Detect which cell encompasses the target text, then output its [x, y] center coordinate. 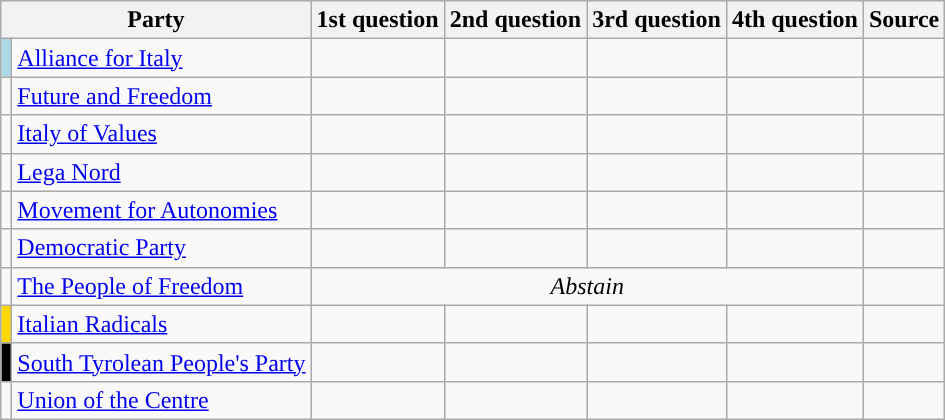
2nd question [515, 20]
1st question [378, 20]
Future and Freedom [162, 96]
4th question [794, 20]
The People of Freedom [162, 286]
Italian Radicals [162, 324]
Abstain [587, 286]
South Tyrolean People's Party [162, 362]
Source [904, 20]
3rd question [657, 20]
Lega Nord [162, 172]
Democratic Party [162, 248]
Alliance for Italy [162, 58]
Italy of Values [162, 134]
Movement for Autonomies [162, 210]
Union of the Centre [162, 400]
Party [156, 20]
